For the text-containing cell, return its midpoint in [X, Y] coordinate format. 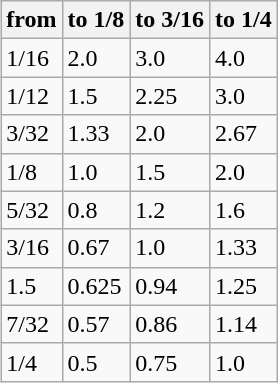
1/12 [32, 96]
0.8 [96, 210]
0.67 [96, 248]
to 1/8 [96, 20]
1.6 [244, 210]
from [32, 20]
1/16 [32, 58]
2.67 [244, 134]
to 1/4 [244, 20]
1.25 [244, 286]
0.86 [170, 324]
0.625 [96, 286]
2.25 [170, 96]
0.94 [170, 286]
1.2 [170, 210]
0.75 [170, 362]
3/32 [32, 134]
1/4 [32, 362]
1/8 [32, 172]
0.5 [96, 362]
to 3/16 [170, 20]
3/16 [32, 248]
4.0 [244, 58]
7/32 [32, 324]
0.57 [96, 324]
5/32 [32, 210]
1.14 [244, 324]
